Identify which cell holds the provided text, then report its (X, Y) central coordinate. 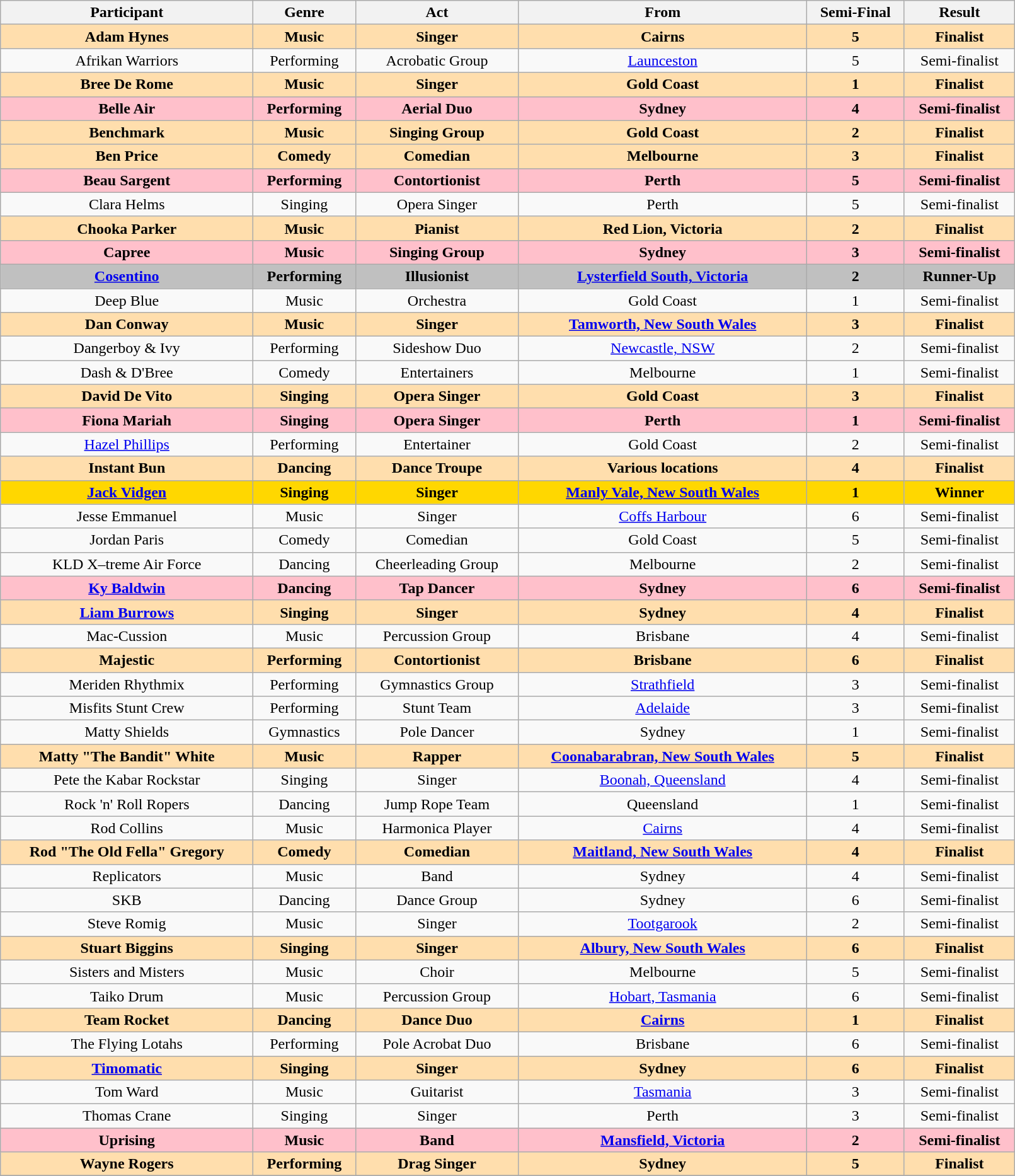
Dash & D'Bree (127, 372)
Queensland (663, 804)
Winner (960, 492)
Orchestra (437, 301)
Matty Shields (127, 732)
Red Lion, Victoria (663, 228)
Tap Dancer (437, 588)
Boonah, Queensland (663, 780)
From (663, 13)
Belle Air (127, 108)
Dance Troupe (437, 468)
Result (960, 13)
Hobart, Tasmania (663, 996)
Illusionist (437, 276)
David De Vito (127, 396)
Tasmania (663, 1092)
Majestic (127, 660)
Coonabarabran, New South Wales (663, 756)
Strathfield (663, 684)
The Flying Lotahs (127, 1044)
Rapper (437, 756)
Launceston (663, 61)
Dance Duo (437, 1020)
Guitarist (437, 1092)
Sisters and Misters (127, 972)
Tootgarook (663, 924)
Pole Acrobat Duo (437, 1044)
Stunt Team (437, 708)
Rod Collins (127, 828)
Dan Conway (127, 325)
Tom Ward (127, 1092)
Bree De Rome (127, 84)
Dance Group (437, 900)
Participant (127, 13)
Meriden Rhythmix (127, 684)
Semi-Final (856, 13)
Ky Baldwin (127, 588)
Stuart Biggins (127, 948)
Tamworth, New South Wales (663, 325)
Jack Vidgen (127, 492)
Taiko Drum (127, 996)
Capree (127, 252)
Harmonica Player (437, 828)
Uprising (127, 1140)
Fiona Mariah (127, 420)
Entertainer (437, 444)
Pole Dancer (437, 732)
Cheerleading Group (437, 564)
Albury, New South Wales (663, 948)
Lysterfield South, Victoria (663, 276)
Sideshow Duo (437, 349)
Jesse Emmanuel (127, 516)
Matty "The Bandit" White (127, 756)
Replicators (127, 876)
Instant Bun (127, 468)
Choir (437, 972)
SKB (127, 900)
Genre (305, 13)
Hazel Phillips (127, 444)
Beau Sargent (127, 180)
Clara Helms (127, 204)
Chooka Parker (127, 228)
Drag Singer (437, 1164)
Mansfield, Victoria (663, 1140)
Liam Burrows (127, 612)
Runner-Up (960, 276)
Misfits Stunt Crew (127, 708)
Act (437, 13)
Adelaide (663, 708)
Various locations (663, 468)
Team Rocket (127, 1020)
Gymnastics Group (437, 684)
Newcastle, NSW (663, 349)
Acrobatic Group (437, 61)
Maitland, New South Wales (663, 852)
Aerial Duo (437, 108)
Wayne Rogers (127, 1164)
Pianist (437, 228)
Rock 'n' Roll Ropers (127, 804)
Rod "The Old Fella" Gregory (127, 852)
Pete the Kabar Rockstar (127, 780)
Timomatic (127, 1068)
Deep Blue (127, 301)
Gymnastics (305, 732)
Steve Romig (127, 924)
Adam Hynes (127, 37)
Cosentino (127, 276)
Benchmark (127, 132)
Thomas Crane (127, 1116)
Jordan Paris (127, 540)
Manly Vale, New South Wales (663, 492)
Ben Price (127, 156)
Entertainers (437, 372)
KLD X–treme Air Force (127, 564)
Dangerboy & Ivy (127, 349)
Coffs Harbour (663, 516)
Jump Rope Team (437, 804)
Mac-Cussion (127, 636)
Afrikan Warriors (127, 61)
